Determine the (X, Y) coordinate at the center of the cell enclosing the given text.  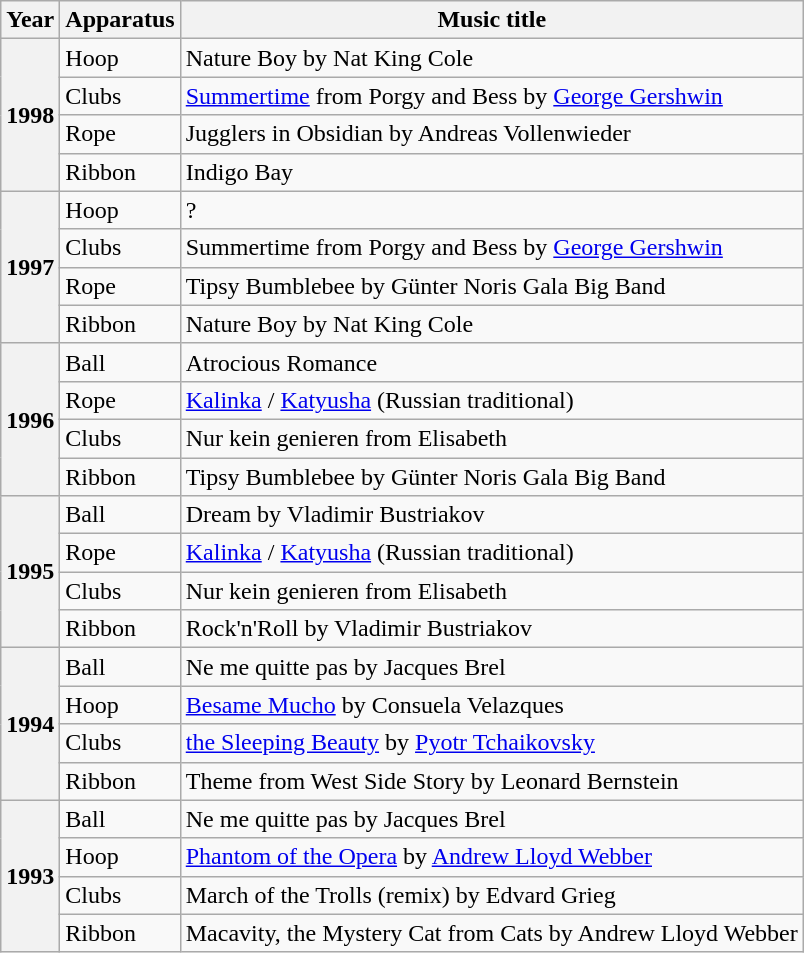
Besame Mucho by Consuela Velazques (492, 705)
Atrocious Romance (492, 362)
Theme from West Side Story by Leonard Bernstein (492, 781)
Phantom of the Opera by Andrew Lloyd Webber (492, 857)
Rock'n'Roll by Vladimir Bustriakov (492, 629)
1993 (30, 876)
the Sleeping Beauty by Pyotr Tchaikovsky (492, 743)
Year (30, 20)
Indigo Bay (492, 172)
1996 (30, 419)
1998 (30, 115)
1997 (30, 267)
1994 (30, 724)
Macavity, the Mystery Cat from Cats by Andrew Lloyd Webber (492, 933)
March of the Trolls (remix) by Edvard Grieg (492, 895)
Music title (492, 20)
Apparatus (120, 20)
Jugglers in Obsidian by Andreas Vollenwieder (492, 134)
? (492, 210)
1995 (30, 572)
Dream by Vladimir Bustriakov (492, 515)
